For the text-containing cell, return its midpoint in [x, y] coordinate format. 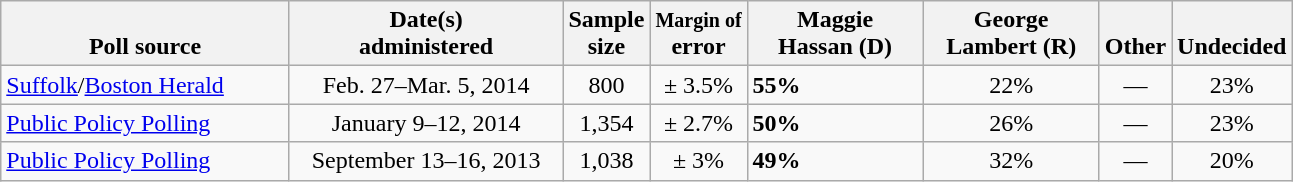
1,354 [606, 123]
Suffolk/Boston Herald [146, 85]
September 13–16, 2013 [426, 161]
± 3% [698, 161]
January 9–12, 2014 [426, 123]
± 3.5% [698, 85]
Samplesize [606, 34]
Date(s)administered [426, 34]
Other [1135, 34]
800 [606, 85]
32% [1011, 161]
1,038 [606, 161]
49% [835, 161]
55% [835, 85]
22% [1011, 85]
Poll source [146, 34]
Margin oferror [698, 34]
GeorgeLambert (R) [1011, 34]
26% [1011, 123]
MaggieHassan (D) [835, 34]
20% [1232, 161]
Feb. 27–Mar. 5, 2014 [426, 85]
± 2.7% [698, 123]
Undecided [1232, 34]
50% [835, 123]
